Return [X, Y] of the center of cell containing provided text 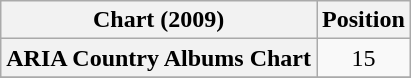
Position [364, 20]
15 [364, 58]
Chart (2009) [159, 20]
ARIA Country Albums Chart [159, 58]
